Capture the cell that displays the provided text and extract its [X, Y] central coordinate. 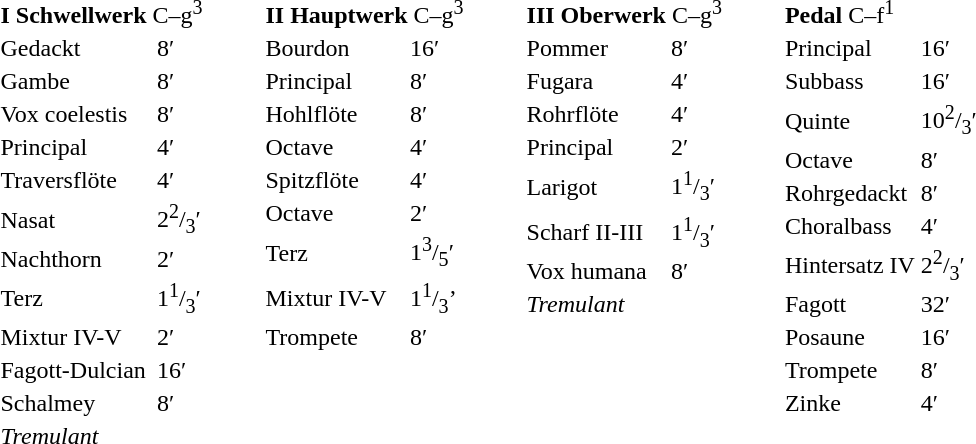
Subbass [850, 81]
Rohrflöte [596, 114]
Scharf II-III [596, 232]
22/3′ [180, 220]
Vox humana [596, 272]
Hintersatz IV [850, 266]
11/3’ [436, 298]
Quinte [850, 120]
Spitzflöte [334, 180]
Mixtur IV-V [334, 298]
Fugara [596, 81]
Terz [334, 252]
Rohrgedackt [850, 193]
Posaune [850, 338]
Larigot [596, 186]
Zinke [850, 404]
Pommer [596, 48]
Hohlflöte [334, 114]
Tremulant [596, 305]
Choralbass [850, 226]
Bourdon [334, 48]
Fagott [850, 305]
13/5′ [436, 252]
